Provide the (X, Y) coordinate of the cell's center where the given text is located.  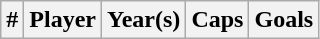
# (12, 20)
Goals (284, 20)
Caps (218, 20)
Year(s) (144, 20)
Player (63, 20)
